For the text-containing cell, return its midpoint in [X, Y] coordinate format. 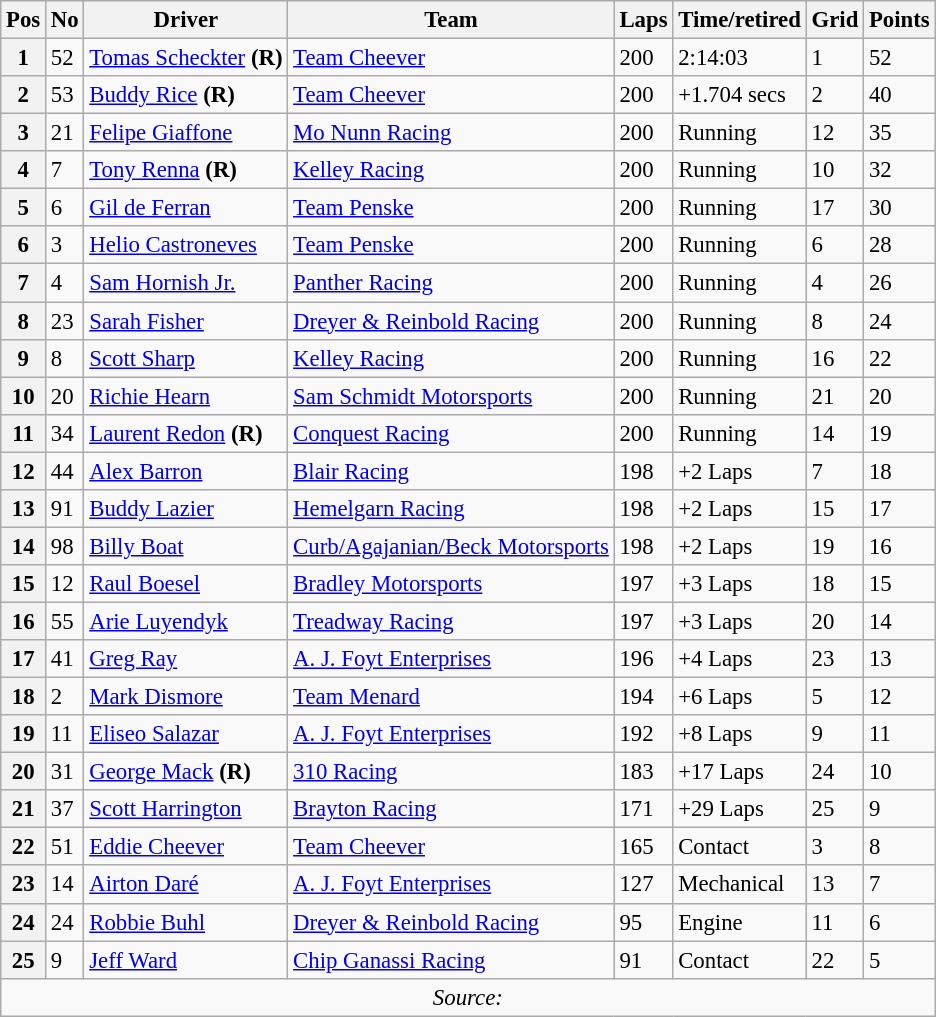
Team [451, 20]
Laurent Redon (R) [186, 433]
Billy Boat [186, 546]
30 [900, 208]
34 [65, 433]
192 [644, 734]
Driver [186, 20]
Buddy Lazier [186, 509]
Conquest Racing [451, 433]
37 [65, 809]
Hemelgarn Racing [451, 509]
35 [900, 133]
53 [65, 95]
Time/retired [740, 20]
Panther Racing [451, 283]
Sam Hornish Jr. [186, 283]
Mechanical [740, 885]
Mo Nunn Racing [451, 133]
127 [644, 885]
Chip Ganassi Racing [451, 960]
+17 Laps [740, 772]
Arie Luyendyk [186, 621]
194 [644, 697]
George Mack (R) [186, 772]
Source: [468, 997]
171 [644, 809]
Eliseo Salazar [186, 734]
+6 Laps [740, 697]
Tomas Scheckter (R) [186, 58]
95 [644, 922]
310 Racing [451, 772]
Gil de Ferran [186, 208]
+4 Laps [740, 659]
Alex Barron [186, 471]
Tony Renna (R) [186, 170]
Richie Hearn [186, 396]
Brayton Racing [451, 809]
165 [644, 847]
Robbie Buhl [186, 922]
Blair Racing [451, 471]
Raul Boesel [186, 584]
Grid [834, 20]
Laps [644, 20]
Helio Castroneves [186, 245]
41 [65, 659]
28 [900, 245]
183 [644, 772]
Felipe Giaffone [186, 133]
Greg Ray [186, 659]
Bradley Motorsports [451, 584]
Jeff Ward [186, 960]
40 [900, 95]
+1.704 secs [740, 95]
31 [65, 772]
26 [900, 283]
Team Menard [451, 697]
Sarah Fisher [186, 321]
+8 Laps [740, 734]
44 [65, 471]
Airton Daré [186, 885]
Points [900, 20]
98 [65, 546]
Treadway Racing [451, 621]
Buddy Rice (R) [186, 95]
Pos [24, 20]
Scott Harrington [186, 809]
Scott Sharp [186, 358]
196 [644, 659]
51 [65, 847]
Mark Dismore [186, 697]
No [65, 20]
+29 Laps [740, 809]
Sam Schmidt Motorsports [451, 396]
Curb/Agajanian/Beck Motorsports [451, 546]
32 [900, 170]
55 [65, 621]
2:14:03 [740, 58]
Eddie Cheever [186, 847]
Engine [740, 922]
